Return (X, Y) of the center of cell containing provided text 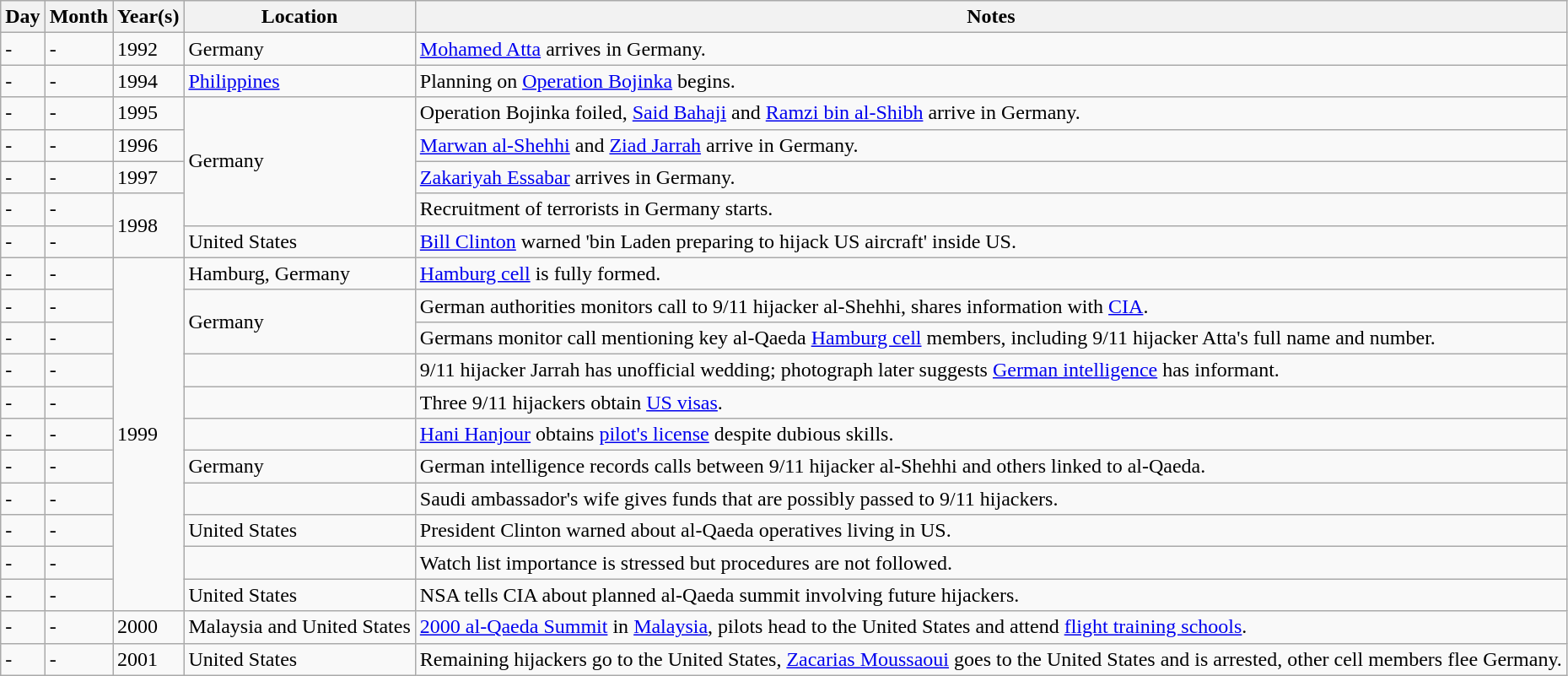
Malaysia and United States (299, 627)
1998 (148, 225)
1999 (148, 434)
Day (23, 17)
Remaining hijackers go to the United States, Zacarias Moussaoui goes to the United States and is arrested, other cell members flee Germany. (990, 659)
Hani Hanjour obtains pilot's license despite dubious skills. (990, 435)
1994 (148, 81)
Saudi ambassador's wife gives funds that are possibly passed to 9/11 hijackers. (990, 499)
1996 (148, 145)
Hamburg cell is fully formed. (990, 273)
Germans monitor call mentioning key al-Qaeda Hamburg cell members, including 9/11 hijacker Atta's full name and number. (990, 338)
Marwan al-Shehhi and Ziad Jarrah arrive in Germany. (990, 145)
Mohamed Atta arrives in Germany. (990, 49)
German intelligence records calls between 9/11 hijacker al-Shehhi and others linked to al-Qaeda. (990, 467)
2001 (148, 659)
2000 (148, 627)
Bill Clinton warned 'bin Laden preparing to hijack US aircraft' inside US. (990, 241)
Year(s) (148, 17)
Zakariyah Essabar arrives in Germany. (990, 177)
9/11 hijacker Jarrah has unofficial wedding; photograph later suggests German intelligence has informant. (990, 370)
Hamburg, Germany (299, 273)
Notes (990, 17)
Operation Bojinka foiled, Said Bahaji and Ramzi bin al-Shibh arrive in Germany. (990, 113)
Watch list importance is stressed but procedures are not followed. (990, 563)
Location (299, 17)
Three 9/11 hijackers obtain US visas. (990, 403)
2000 al-Qaeda Summit in Malaysia, pilots head to the United States and attend flight training schools. (990, 627)
Planning on Operation Bojinka begins. (990, 81)
Month (78, 17)
1997 (148, 177)
Recruitment of terrorists in Germany starts. (990, 209)
1992 (148, 49)
NSA tells CIA about planned al-Qaeda summit involving future hijackers. (990, 595)
German authorities monitors call to 9/11 hijacker al-Shehhi, shares information with CIA. (990, 306)
1995 (148, 113)
Philippines (299, 81)
President Clinton warned about al-Qaeda operatives living in US. (990, 531)
